Extract the [X, Y] coordinate from the center of the cell holding the provided text.  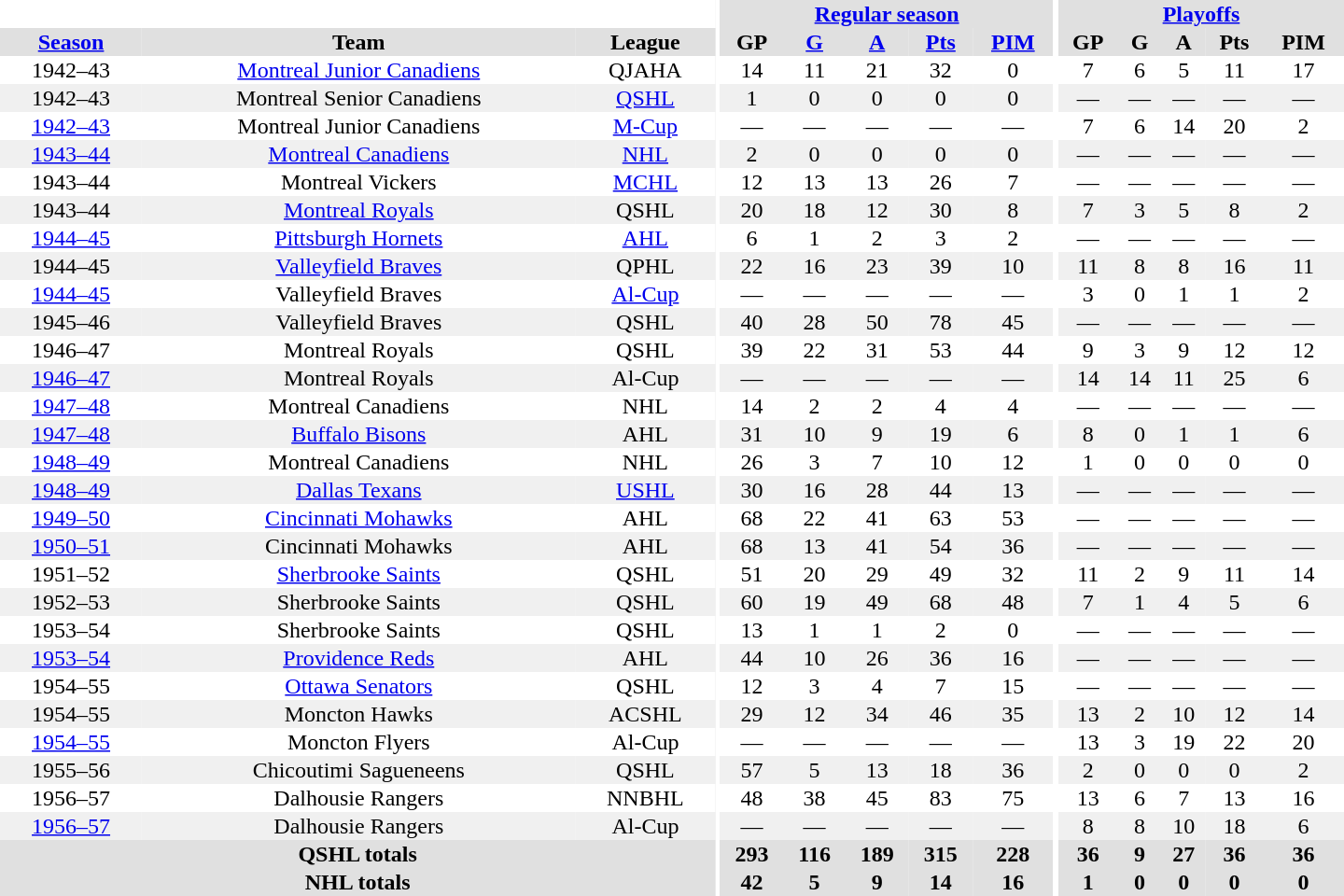
Providence Reds [358, 658]
63 [941, 518]
1945–46 [71, 322]
Montreal Vickers [358, 182]
228 [1014, 854]
189 [877, 854]
40 [751, 322]
315 [941, 854]
Regular season [887, 14]
46 [941, 714]
Team [358, 42]
60 [751, 602]
50 [877, 322]
QPHL [645, 266]
51 [751, 574]
1955–56 [71, 770]
293 [751, 854]
34 [877, 714]
M-Cup [645, 126]
15 [1014, 686]
78 [941, 322]
25 [1234, 378]
1949–50 [71, 518]
Buffalo Bisons [358, 434]
Playoffs [1201, 14]
83 [941, 798]
Montreal Senior Canadiens [358, 98]
Pittsburgh Hornets [358, 238]
USHL [645, 490]
57 [751, 770]
75 [1014, 798]
QSHL totals [357, 854]
QJAHA [645, 70]
NHL totals [357, 882]
NNBHL [645, 798]
Moncton Hawks [358, 714]
116 [815, 854]
Ottawa Senators [358, 686]
42 [751, 882]
Dallas Texans [358, 490]
Chicoutimi Sagueneens [358, 770]
35 [1014, 714]
21 [877, 70]
1952–53 [71, 602]
54 [941, 546]
38 [815, 798]
MCHL [645, 182]
23 [877, 266]
17 [1303, 70]
27 [1183, 854]
1950–51 [71, 546]
League [645, 42]
1951–52 [71, 574]
Season [71, 42]
Moncton Flyers [358, 742]
ACSHL [645, 714]
